Return the (X, Y) coordinate for the center point of the cell that contains the specified text.  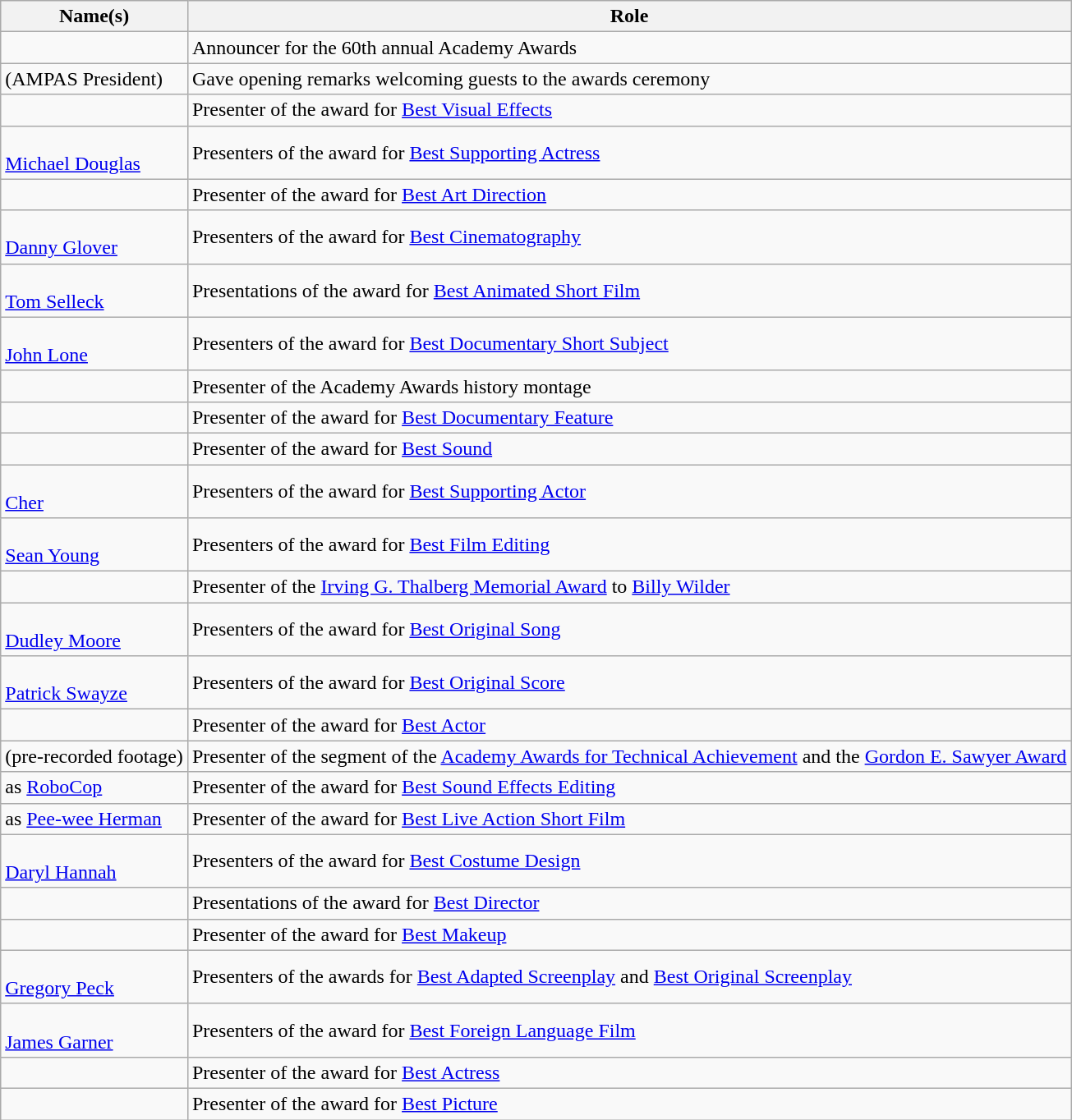
Presenters of the award for Best Supporting Actor (629, 491)
Gregory Peck (94, 977)
as Pee-wee Herman (94, 819)
Presenter of the Irving G. Thalberg Memorial Award to Billy Wilder (629, 587)
Presenter of the award for Best Art Direction (629, 195)
Presenters of the awards for Best Adapted Screenplay and Best Original Screenplay (629, 977)
Presenters of the award for Best Foreign Language Film (629, 1030)
Cher (94, 491)
Presentations of the award for Best Animated Short Film (629, 291)
Presenter of the Academy Awards history montage (629, 386)
Presenters of the award for Best Original Song (629, 629)
(AMPAS President) (94, 79)
Role (629, 16)
Presenter of the award for Best Makeup (629, 934)
John Lone (94, 343)
Sean Young (94, 545)
(pre-recorded footage) (94, 756)
Presenter of the award for Best Visual Effects (629, 110)
Presenter of the award for Best Actor (629, 725)
Presenters of the award for Best Costume Design (629, 861)
Presenters of the award for Best Original Score (629, 683)
Danny Glover (94, 236)
Presenters of the award for Best Cinematography (629, 236)
Presenter of the award for Best Live Action Short Film (629, 819)
Gave opening remarks welcoming guests to the awards ceremony (629, 79)
Dudley Moore (94, 629)
Presenter of the segment of the Academy Awards for Technical Achievement and the Gordon E. Sawyer Award (629, 756)
as RoboCop (94, 787)
Presenter of the award for Best Sound Effects Editing (629, 787)
Presenter of the award for Best Actress (629, 1072)
Tom Selleck (94, 291)
Daryl Hannah (94, 861)
Presenters of the award for Best Documentary Short Subject (629, 343)
Presenter of the award for Best Documentary Feature (629, 417)
Michael Douglas (94, 153)
Presenters of the award for Best Supporting Actress (629, 153)
Presenters of the award for Best Film Editing (629, 545)
Presentations of the award for Best Director (629, 903)
Name(s) (94, 16)
Presenter of the award for Best Picture (629, 1104)
Patrick Swayze (94, 683)
James Garner (94, 1030)
Presenter of the award for Best Sound (629, 448)
Announcer for the 60th annual Academy Awards (629, 48)
